Output the [x, y] coordinate of the center of the cell containing the given text.  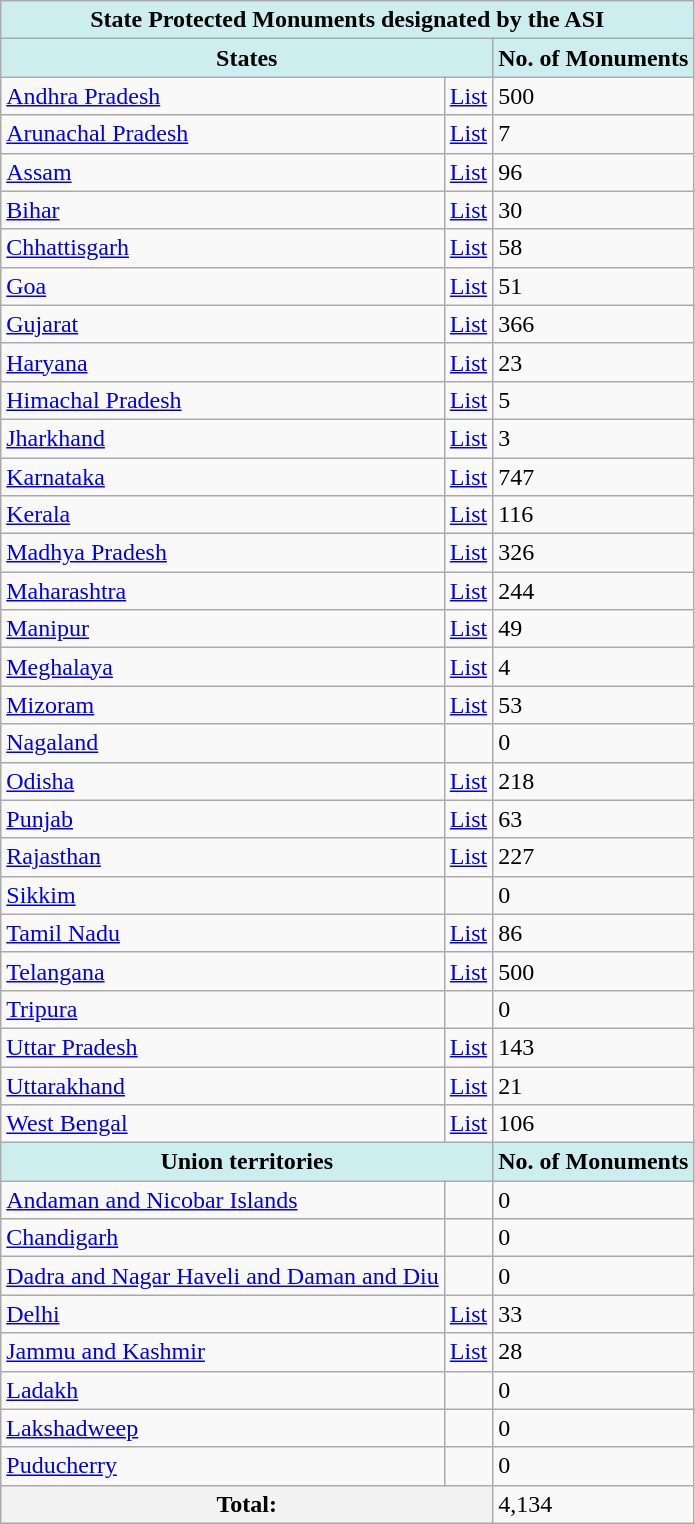
86 [594, 933]
63 [594, 819]
Puducherry [223, 1466]
Chhattisgarh [223, 248]
28 [594, 1352]
96 [594, 172]
Punjab [223, 819]
Ladakh [223, 1390]
Kerala [223, 515]
30 [594, 210]
West Bengal [223, 1124]
Jammu and Kashmir [223, 1352]
Meghalaya [223, 667]
Madhya Pradesh [223, 553]
Uttar Pradesh [223, 1047]
51 [594, 286]
Andaman and Nicobar Islands [223, 1200]
49 [594, 629]
Chandigarh [223, 1238]
Sikkim [223, 895]
4,134 [594, 1504]
Gujarat [223, 324]
33 [594, 1314]
58 [594, 248]
Manipur [223, 629]
Odisha [223, 781]
Bihar [223, 210]
Union territories [247, 1162]
Himachal Pradesh [223, 400]
Telangana [223, 971]
218 [594, 781]
Delhi [223, 1314]
5 [594, 400]
Total: [247, 1504]
Tripura [223, 1009]
4 [594, 667]
3 [594, 438]
Haryana [223, 362]
53 [594, 705]
States [247, 58]
106 [594, 1124]
7 [594, 134]
Nagaland [223, 743]
747 [594, 477]
Assam [223, 172]
Uttarakhand [223, 1085]
227 [594, 857]
Andhra Pradesh [223, 96]
Dadra and Nagar Haveli and Daman and Diu [223, 1276]
326 [594, 553]
366 [594, 324]
Lakshadweep [223, 1428]
Arunachal Pradesh [223, 134]
244 [594, 591]
116 [594, 515]
State Protected Monuments designated by the ASI [348, 20]
Tamil Nadu [223, 933]
Goa [223, 286]
Maharashtra [223, 591]
Jharkhand [223, 438]
Karnataka [223, 477]
143 [594, 1047]
Rajasthan [223, 857]
Mizoram [223, 705]
21 [594, 1085]
23 [594, 362]
